From the cell containing the given text, extract its center point as (x, y) coordinate. 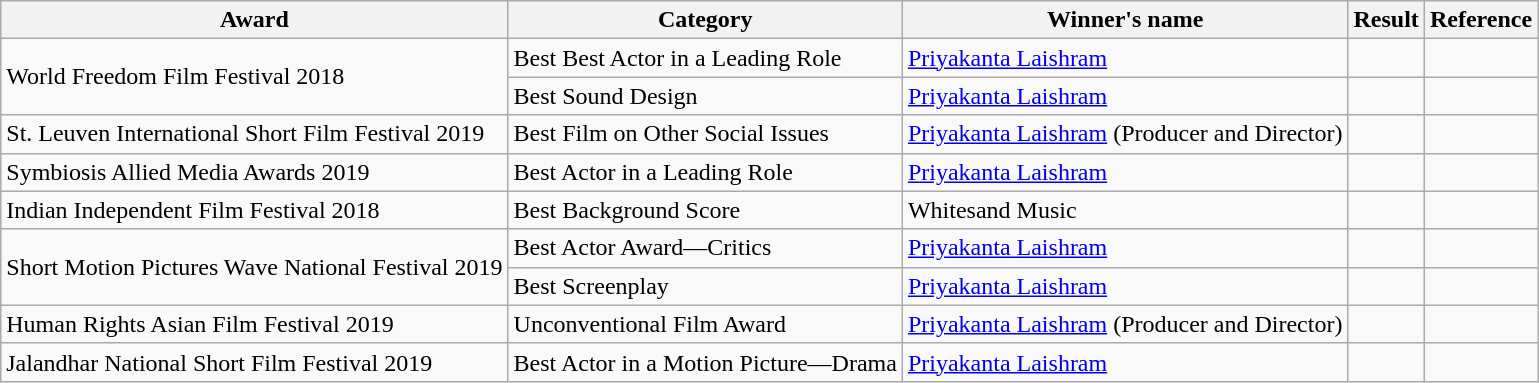
Best Screenplay (705, 286)
Result (1386, 20)
Best Actor in a Motion Picture—Drama (705, 362)
Winner's name (1125, 20)
Best Sound Design (705, 96)
Best Actor Award—Critics (705, 248)
Best Best Actor in a Leading Role (705, 58)
World Freedom Film Festival 2018 (254, 77)
Unconventional Film Award (705, 324)
Jalandhar National Short Film Festival 2019 (254, 362)
Best Actor in a Leading Role (705, 172)
Best Film on Other Social Issues (705, 134)
Category (705, 20)
Reference (1480, 20)
Whitesand Music (1125, 210)
Human Rights Asian Film Festival 2019 (254, 324)
Best Background Score (705, 210)
Indian Independent Film Festival 2018 (254, 210)
Short Motion Pictures Wave National Festival 2019 (254, 267)
Symbiosis Allied Media Awards 2019 (254, 172)
Award (254, 20)
St. Leuven International Short Film Festival 2019 (254, 134)
